Detect which cell encompasses the target text, then output its (x, y) center coordinate. 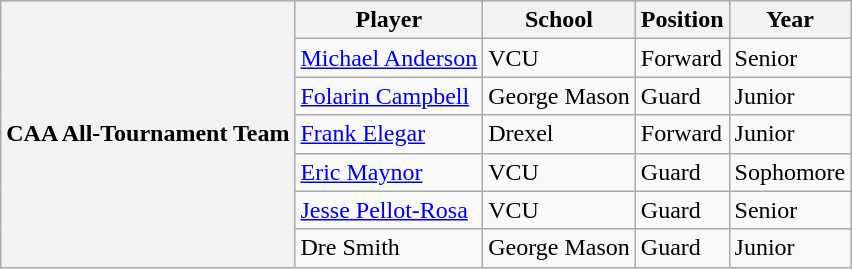
Position (682, 20)
Michael Anderson (389, 58)
Folarin Campbell (389, 96)
Frank Elegar (389, 134)
Jesse Pellot-Rosa (389, 210)
Player (389, 20)
Eric Maynor (389, 172)
School (560, 20)
Dre Smith (389, 248)
Drexel (560, 134)
CAA All-Tournament Team (148, 134)
Year (790, 20)
Sophomore (790, 172)
